Scan for the cell matching the given text and deliver its (X, Y) coordinate at center. 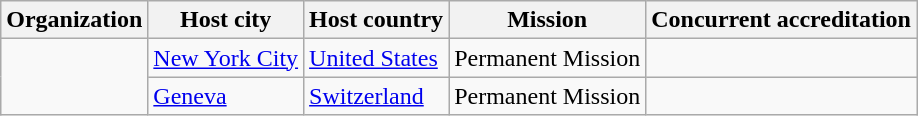
United States (376, 58)
Mission (548, 20)
Concurrent accreditation (782, 20)
Host country (376, 20)
New York City (226, 58)
Switzerland (376, 96)
Host city (226, 20)
Organization (74, 20)
Geneva (226, 96)
